Extract the [X, Y] coordinate from the center of the cell holding the provided text.  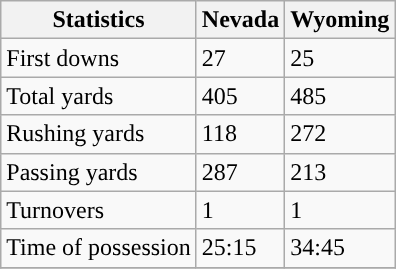
Nevada [240, 20]
485 [340, 96]
Wyoming [340, 20]
25 [340, 58]
25:15 [240, 248]
213 [340, 172]
Time of possession [99, 248]
272 [340, 134]
Rushing yards [99, 134]
First downs [99, 58]
Total yards [99, 96]
287 [240, 172]
Statistics [99, 20]
27 [240, 58]
118 [240, 134]
34:45 [340, 248]
405 [240, 96]
Passing yards [99, 172]
Turnovers [99, 210]
